Detect which cell encompasses the target text, then output its (X, Y) center coordinate. 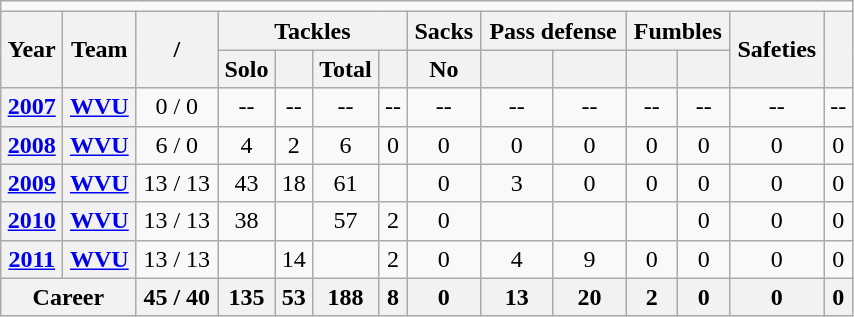
2007 (32, 107)
/ (177, 50)
18 (294, 183)
Career (68, 297)
38 (247, 221)
Solo (247, 69)
9 (590, 259)
8 (393, 297)
Fumbles (678, 31)
2010 (32, 221)
Total (346, 69)
Team (100, 50)
14 (294, 259)
53 (294, 297)
20 (590, 297)
0 / 0 (177, 107)
61 (346, 183)
13 (516, 297)
Year (32, 50)
No (444, 69)
Safeties (777, 50)
3 (516, 183)
Pass defense (552, 31)
2009 (32, 183)
57 (346, 221)
2008 (32, 145)
45 / 40 (177, 297)
6 (346, 145)
Tackles (313, 31)
43 (247, 183)
Sacks (444, 31)
135 (247, 297)
188 (346, 297)
2011 (32, 259)
6 / 0 (177, 145)
